Locate the cell with the specified text and output its [X, Y] center coordinate. 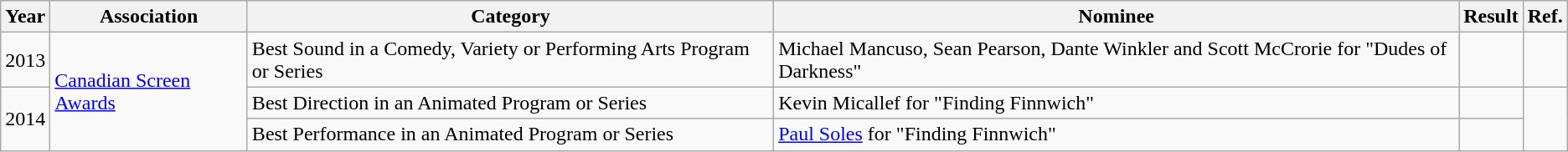
Nominee [1117, 17]
Best Sound in a Comedy, Variety or Performing Arts Program or Series [510, 60]
Michael Mancuso, Sean Pearson, Dante Winkler and Scott McCrorie for "Dudes of Darkness" [1117, 60]
Result [1491, 17]
2014 [25, 119]
Best Direction in an Animated Program or Series [510, 103]
2013 [25, 60]
Association [149, 17]
Category [510, 17]
Kevin Micallef for "Finding Finnwich" [1117, 103]
Ref. [1545, 17]
Paul Soles for "Finding Finnwich" [1117, 134]
Year [25, 17]
Canadian Screen Awards [149, 92]
Best Performance in an Animated Program or Series [510, 134]
